Detect which cell encompasses the target text, then output its (X, Y) center coordinate. 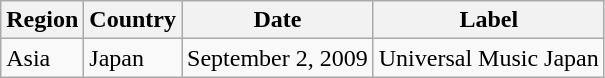
Japan (133, 58)
Label (488, 20)
Universal Music Japan (488, 58)
September 2, 2009 (278, 58)
Country (133, 20)
Asia (42, 58)
Date (278, 20)
Region (42, 20)
